Locate the cell with the specified text and output its [x, y] center coordinate. 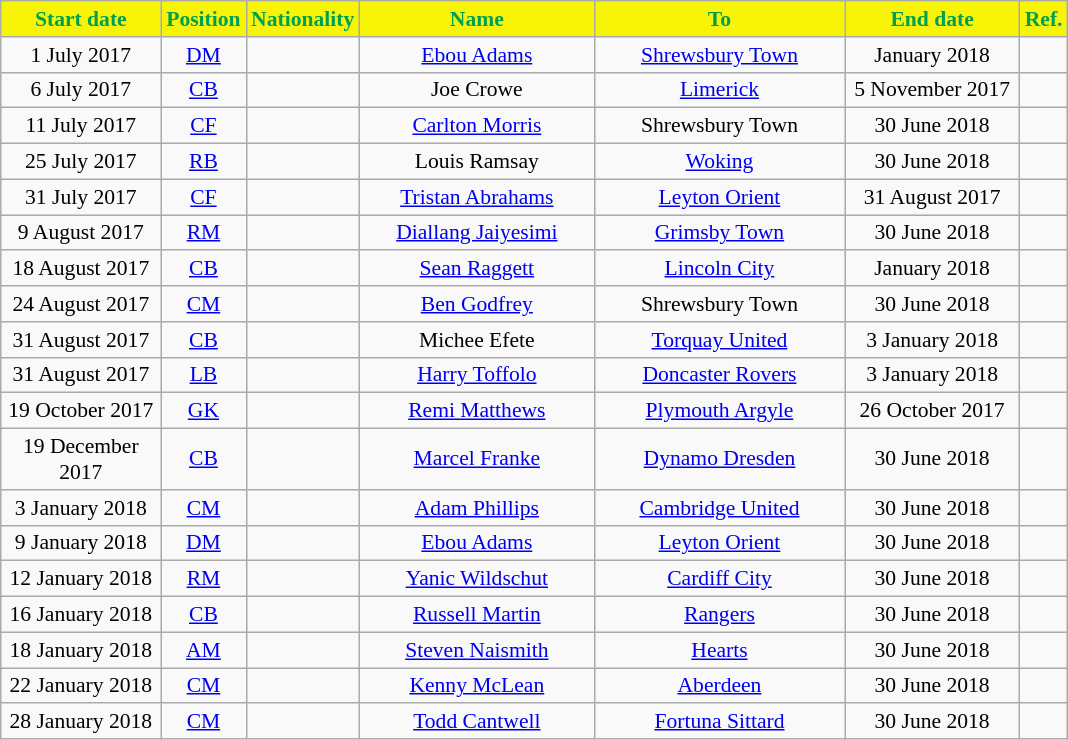
Lincoln City [719, 269]
Limerick [719, 90]
19 October 2017 [81, 411]
11 July 2017 [81, 126]
6 July 2017 [81, 90]
Ben Godfrey [476, 304]
To [719, 19]
22 January 2018 [81, 686]
Michee Efete [476, 340]
Ref. [1044, 19]
LB [204, 375]
Torquay United [719, 340]
Rangers [719, 615]
Harry Toffolo [476, 375]
Start date [81, 19]
Diallang Jaiyesimi [476, 233]
Name [476, 19]
16 January 2018 [81, 615]
18 August 2017 [81, 269]
9 August 2017 [81, 233]
GK [204, 411]
Sean Raggett [476, 269]
Woking [719, 162]
Grimsby Town [719, 233]
Marcel Franke [476, 460]
Louis Ramsay [476, 162]
Steven Naismith [476, 650]
Cambridge United [719, 508]
Hearts [719, 650]
18 January 2018 [81, 650]
19 December 2017 [81, 460]
26 October 2017 [932, 411]
Joe Crowe [476, 90]
Carlton Morris [476, 126]
Kenny McLean [476, 686]
RB [204, 162]
Yanic Wildschut [476, 579]
Position [204, 19]
12 January 2018 [81, 579]
25 July 2017 [81, 162]
24 August 2017 [81, 304]
Tristan Abrahams [476, 197]
5 November 2017 [932, 90]
Cardiff City [719, 579]
1 July 2017 [81, 55]
Remi Matthews [476, 411]
Fortuna Sittard [719, 722]
9 January 2018 [81, 543]
Todd Cantwell [476, 722]
Aberdeen [719, 686]
Russell Martin [476, 615]
End date [932, 19]
Doncaster Rovers [719, 375]
28 January 2018 [81, 722]
Dynamo Dresden [719, 460]
31 July 2017 [81, 197]
Plymouth Argyle [719, 411]
Nationality [302, 19]
AM [204, 650]
Adam Phillips [476, 508]
